Return the (X, Y) coordinate for the center point of the cell that contains the specified text.  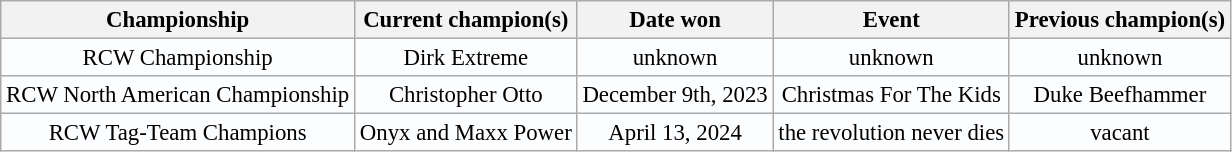
Event (891, 20)
Previous champion(s) (1120, 20)
December 9th, 2023 (675, 95)
RCW Championship (178, 58)
Christmas For The Kids (891, 95)
vacant (1120, 133)
Current champion(s) (466, 20)
April 13, 2024 (675, 133)
Duke Beefhammer (1120, 95)
Onyx and Maxx Power (466, 133)
the revolution never dies (891, 133)
Dirk Extreme (466, 58)
RCW Tag-Team Champions (178, 133)
Championship (178, 20)
Christopher Otto (466, 95)
RCW North American Championship (178, 95)
Date won (675, 20)
